From the cell containing the given text, extract its center point as [x, y] coordinate. 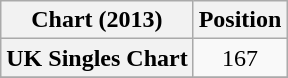
Chart (2013) [97, 20]
UK Singles Chart [97, 58]
Position [240, 20]
167 [240, 58]
